From the cell containing the given text, extract its center point as [x, y] coordinate. 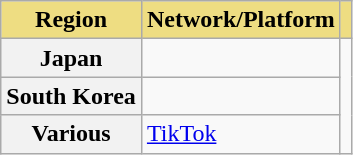
Network/Platform [240, 20]
South Korea [72, 96]
Japan [72, 58]
Various [72, 134]
Region [72, 20]
TikTok [240, 134]
